Locate the cell with the specified text and output its (x, y) center coordinate. 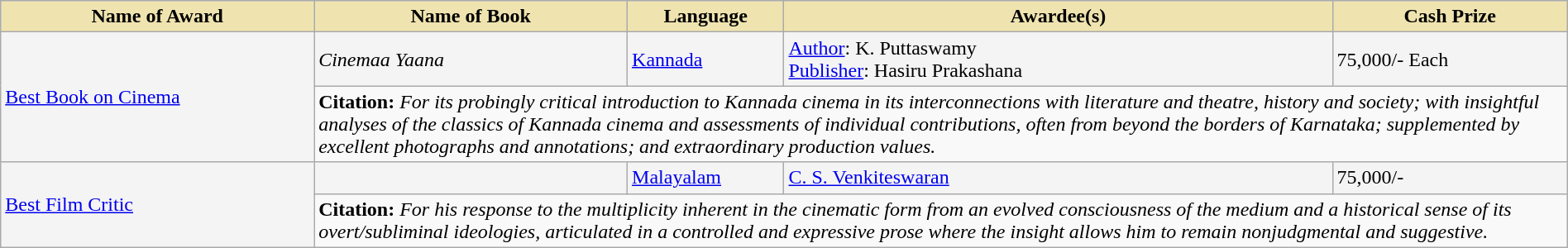
Name of Award (157, 17)
Cinemaa Yaana (471, 60)
Malayalam (706, 178)
75,000/- Each (1450, 60)
C. S. Venkiteswaran (1059, 178)
Language (706, 17)
Awardee(s) (1059, 17)
Cash Prize (1450, 17)
Name of Book (471, 17)
Author: K. PuttaswamyPublisher: Hasiru Prakashana (1059, 60)
Best Film Critic (157, 205)
75,000/- (1450, 178)
Kannada (706, 60)
Best Book on Cinema (157, 98)
